Extract the (X, Y) coordinate from the center of the cell holding the provided text.  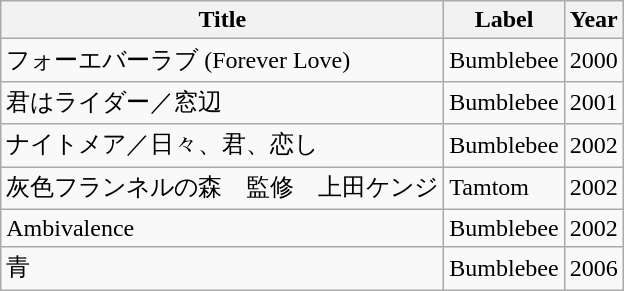
Label (504, 20)
君はライダー／窓辺 (222, 102)
灰色フランネルの森 監修 上田ケンジ (222, 188)
青 (222, 268)
Title (222, 20)
フォーエバーラブ (Forever Love) (222, 60)
2001 (594, 102)
Year (594, 20)
ナイトメア／日々、君、恋し (222, 146)
Tamtom (504, 188)
Ambivalence (222, 228)
2006 (594, 268)
2000 (594, 60)
